Locate the cell with the specified text and output its (X, Y) center coordinate. 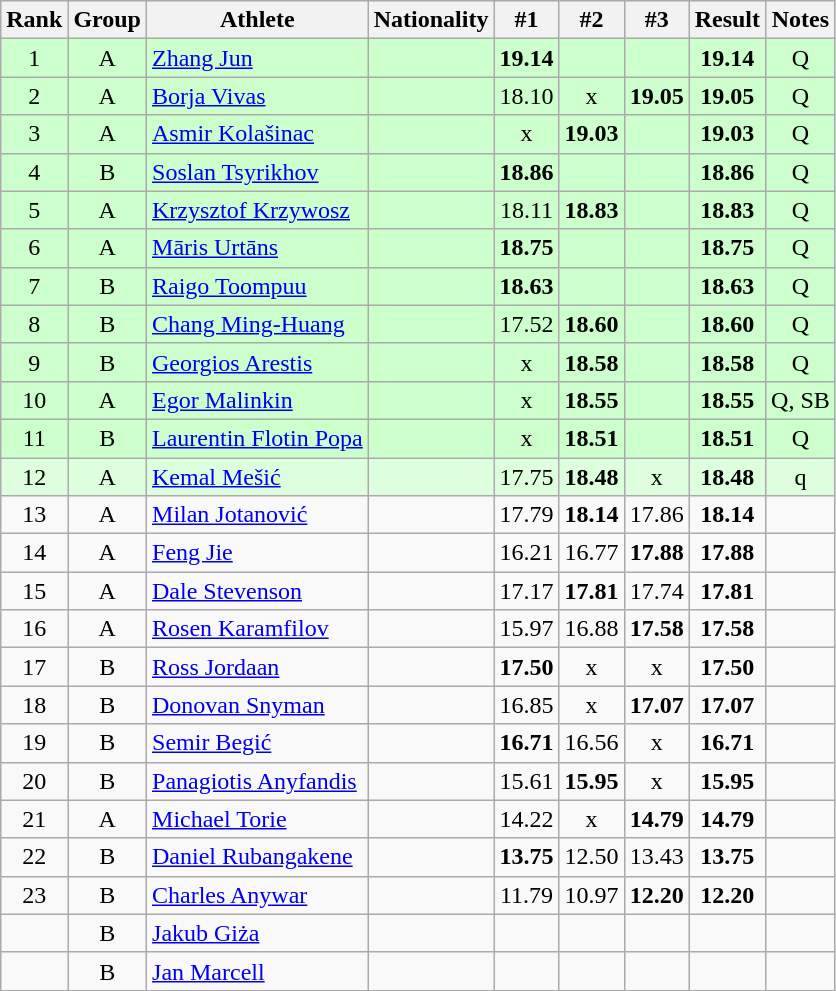
16.77 (592, 553)
Ross Jordaan (258, 667)
15.61 (526, 781)
14.22 (526, 819)
18.10 (526, 96)
Notes (801, 20)
13 (34, 515)
17.74 (656, 591)
Rank (34, 20)
21 (34, 819)
Jakub Giża (258, 933)
Panagiotis Anyfandis (258, 781)
6 (34, 248)
4 (34, 172)
11 (34, 438)
Asmir Kolašinac (258, 134)
Borja Vivas (258, 96)
7 (34, 286)
16.88 (592, 629)
15 (34, 591)
Michael Torie (258, 819)
#2 (592, 20)
1 (34, 58)
17.79 (526, 515)
15.97 (526, 629)
10 (34, 400)
Māris Urtāns (258, 248)
Athlete (258, 20)
12.50 (592, 857)
Georgios Arestis (258, 362)
13.43 (656, 857)
Feng Jie (258, 553)
5 (34, 210)
16 (34, 629)
Q, SB (801, 400)
2 (34, 96)
20 (34, 781)
23 (34, 895)
Group (108, 20)
19 (34, 743)
3 (34, 134)
18 (34, 705)
Egor Malinkin (258, 400)
Raigo Toompuu (258, 286)
12 (34, 477)
Soslan Tsyrikhov (258, 172)
18.11 (526, 210)
Nationality (431, 20)
Daniel Rubangakene (258, 857)
8 (34, 324)
Chang Ming-Huang (258, 324)
17.75 (526, 477)
Kemal Mešić (258, 477)
17 (34, 667)
16.85 (526, 705)
14 (34, 553)
17.17 (526, 591)
q (801, 477)
Semir Begić (258, 743)
10.97 (592, 895)
Jan Marcell (258, 971)
Donovan Snyman (258, 705)
Rosen Karamfilov (258, 629)
Laurentin Flotin Popa (258, 438)
Charles Anywar (258, 895)
#3 (656, 20)
16.21 (526, 553)
Result (727, 20)
#1 (526, 20)
17.52 (526, 324)
9 (34, 362)
16.56 (592, 743)
22 (34, 857)
17.86 (656, 515)
11.79 (526, 895)
Milan Jotanović (258, 515)
Dale Stevenson (258, 591)
Krzysztof Krzywosz (258, 210)
Zhang Jun (258, 58)
